Scan for the cell matching the given text and deliver its [X, Y] coordinate at center. 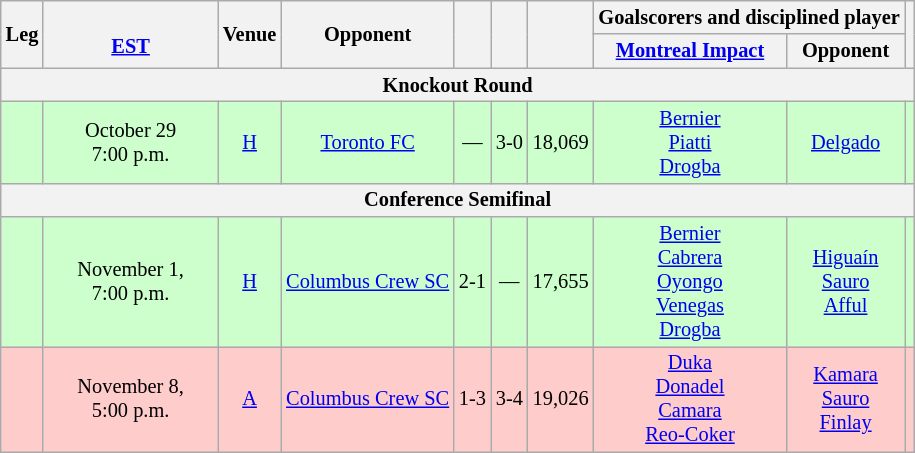
Venue [250, 34]
3-0 [510, 142]
2-1 [472, 282]
Bernier Piatti Drogba [690, 142]
EST [130, 34]
Bernier Cabrera Oyongo Venegas Drogba [690, 282]
3-4 [510, 399]
Higuaín Sauro Afful [845, 282]
1-3 [472, 399]
November 1, 7:00 p.m. [130, 282]
19,026 [561, 399]
Kamara Sauro Finlay [845, 399]
Knockout Round [458, 85]
Duka Donadel Camara Reo-Coker [690, 399]
A [250, 399]
Conference Semifinal [458, 200]
17,655 [561, 282]
Goalscorers and disciplined player [748, 17]
Leg [22, 34]
October 297:00 p.m. [130, 142]
18,069 [561, 142]
Montreal Impact [690, 51]
Delgado [845, 142]
November 8, 5:00 p.m. [130, 399]
Toronto FC [368, 142]
